Search for the cell housing the specified text and yield its (X, Y) center coordinate. 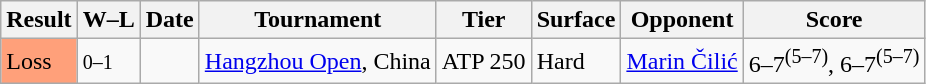
Tier (484, 20)
Date (170, 20)
ATP 250 (484, 62)
Marin Čilić (682, 62)
Surface (576, 20)
Tournament (318, 20)
Score (834, 20)
Result (39, 20)
Hard (576, 62)
0–1 (108, 62)
Opponent (682, 20)
W–L (108, 20)
Hangzhou Open, China (318, 62)
6–7(5–7), 6–7(5–7) (834, 62)
Loss (39, 62)
